Extract the (X, Y) coordinate from the center of the cell holding the provided text.  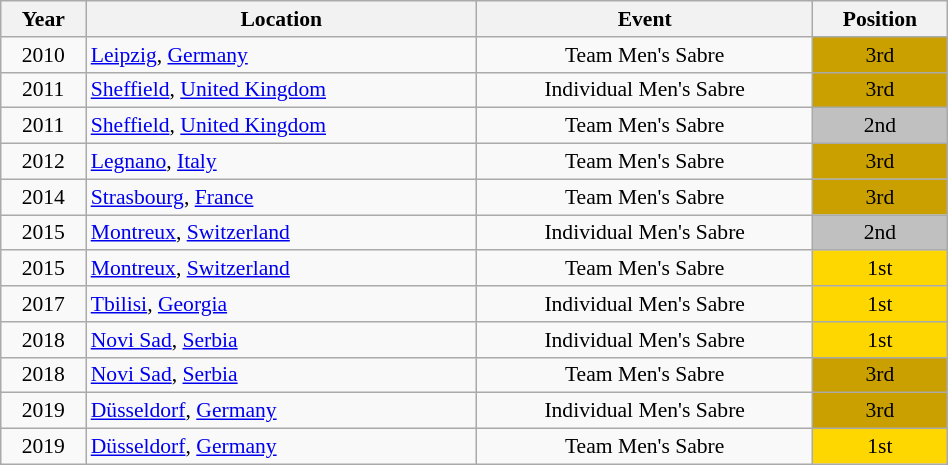
2017 (44, 304)
2014 (44, 197)
Position (880, 19)
Strasbourg, France (282, 197)
Event (645, 19)
Leipzig, Germany (282, 55)
Legnano, Italy (282, 162)
Year (44, 19)
2010 (44, 55)
2012 (44, 162)
Location (282, 19)
Tbilisi, Georgia (282, 304)
